Return [X, Y] of the center of cell containing provided text 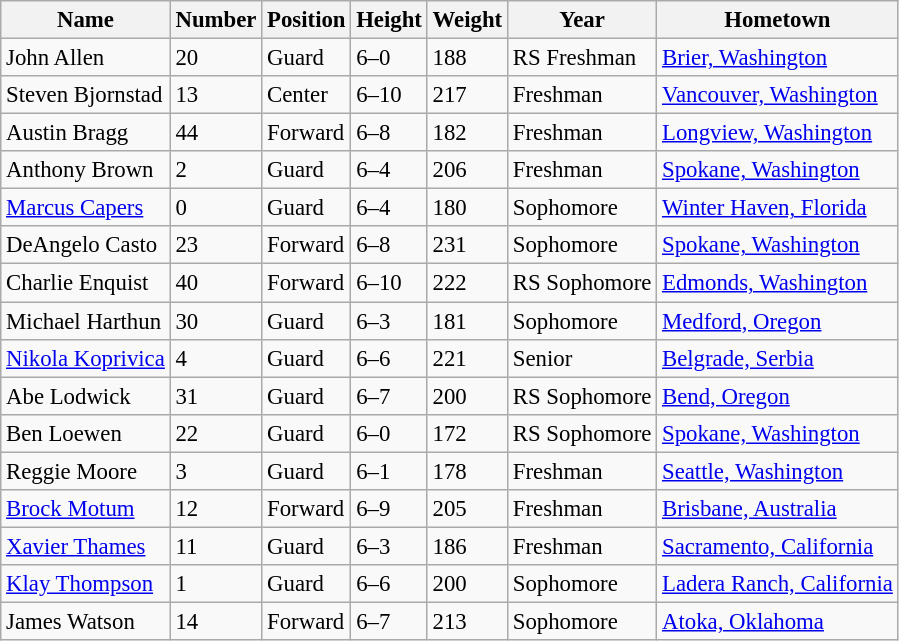
Belgrade, Serbia [778, 358]
Longview, Washington [778, 133]
Michael Harthun [86, 321]
John Allen [86, 58]
Klay Thompson [86, 584]
13 [216, 95]
205 [467, 509]
22 [216, 433]
Charlie Enquist [86, 283]
178 [467, 471]
20 [216, 58]
23 [216, 245]
181 [467, 321]
31 [216, 396]
Medford, Oregon [778, 321]
30 [216, 321]
172 [467, 433]
Brisbane, Australia [778, 509]
Atoka, Oklahoma [778, 621]
6–1 [389, 471]
Ben Loewen [86, 433]
Ladera Ranch, California [778, 584]
4 [216, 358]
Edmonds, Washington [778, 283]
14 [216, 621]
Austin Bragg [86, 133]
Winter Haven, Florida [778, 208]
44 [216, 133]
Steven Bjornstad [86, 95]
Seattle, Washington [778, 471]
206 [467, 170]
0 [216, 208]
217 [467, 95]
Number [216, 20]
182 [467, 133]
Name [86, 20]
213 [467, 621]
40 [216, 283]
Bend, Oregon [778, 396]
Xavier Thames [86, 546]
231 [467, 245]
3 [216, 471]
Hometown [778, 20]
186 [467, 546]
2 [216, 170]
180 [467, 208]
12 [216, 509]
Nikola Koprivica [86, 358]
Anthony Brown [86, 170]
Height [389, 20]
221 [467, 358]
Sacramento, California [778, 546]
188 [467, 58]
Marcus Capers [86, 208]
11 [216, 546]
Reggie Moore [86, 471]
Senior [582, 358]
6–9 [389, 509]
Vancouver, Washington [778, 95]
Position [306, 20]
James Watson [86, 621]
RS Freshman [582, 58]
Brock Motum [86, 509]
Abe Lodwick [86, 396]
222 [467, 283]
Center [306, 95]
1 [216, 584]
DeAngelo Casto [86, 245]
Weight [467, 20]
Year [582, 20]
Brier, Washington [778, 58]
